Pinpoint the cell where the given text exists, returning its (X, Y) midpoint coordinate. 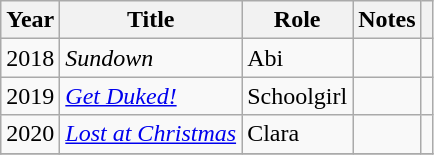
Clara (298, 134)
2020 (30, 134)
Role (298, 20)
Title (151, 20)
Get Duked! (151, 96)
Schoolgirl (298, 96)
Year (30, 20)
Sundown (151, 58)
Abi (298, 58)
Notes (387, 20)
Lost at Christmas (151, 134)
2018 (30, 58)
2019 (30, 96)
